Identify which cell holds the provided text, then report its (x, y) central coordinate. 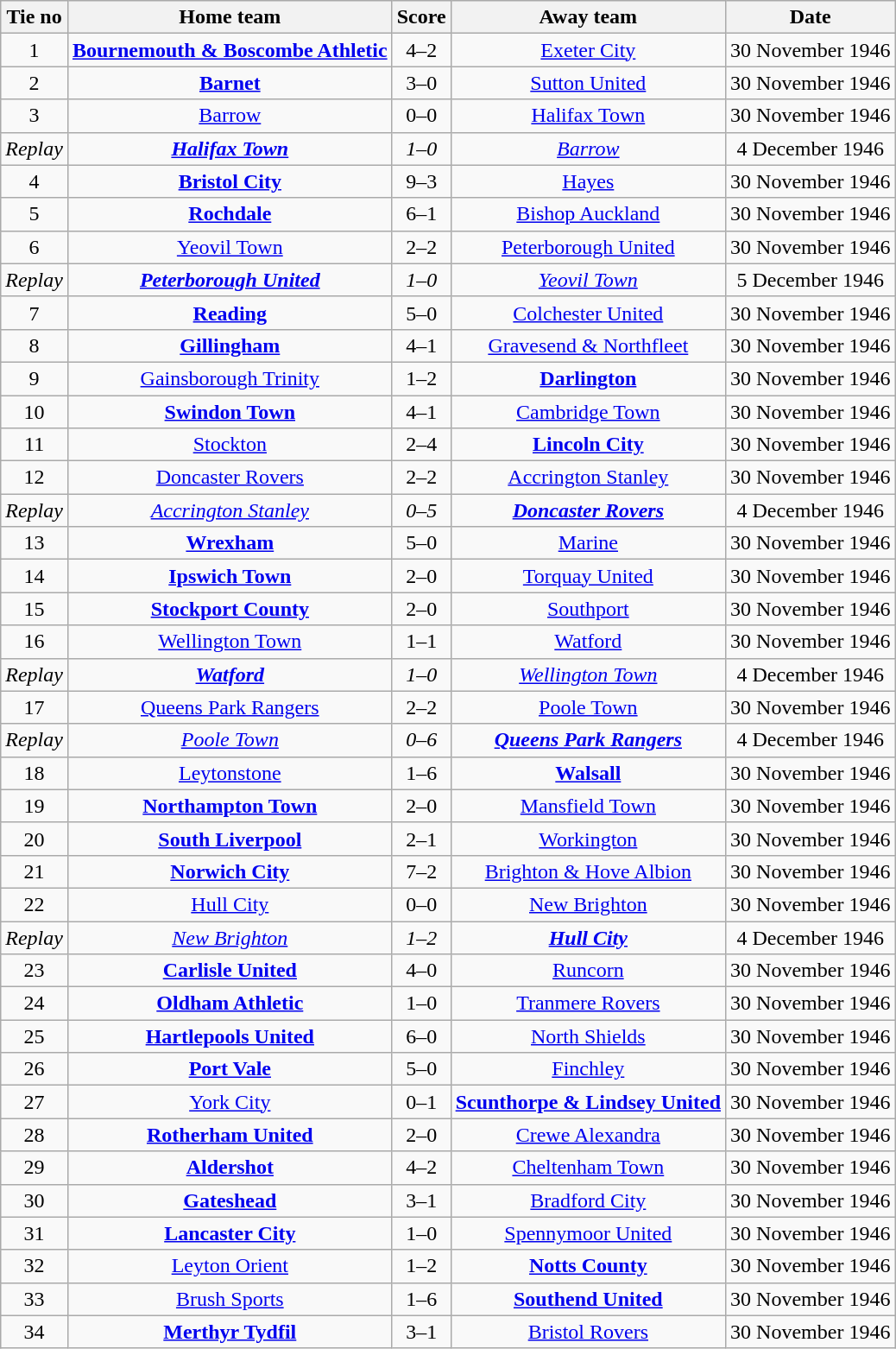
Brush Sports (230, 1299)
24 (35, 1004)
Oldham Athletic (230, 1004)
Mansfield Town (588, 806)
Port Vale (230, 1069)
5 (35, 214)
Hartlepools United (230, 1036)
16 (35, 642)
Tranmere Rovers (588, 1004)
22 (35, 904)
Bradford City (588, 1200)
1–1 (421, 642)
34 (35, 1332)
Colchester United (588, 313)
28 (35, 1135)
2–4 (421, 445)
Bristol City (230, 181)
Carlisle United (230, 971)
0–6 (421, 740)
25 (35, 1036)
7–2 (421, 871)
23 (35, 971)
South Liverpool (230, 839)
1 (35, 50)
Spennymoor United (588, 1233)
17 (35, 707)
Ipswich Town (230, 576)
Gateshead (230, 1200)
21 (35, 871)
Gillingham (230, 345)
Notts County (588, 1266)
Torquay United (588, 576)
Aldershot (230, 1168)
2–1 (421, 839)
Norwich City (230, 871)
Hayes (588, 181)
30 (35, 1200)
Date (811, 17)
North Shields (588, 1036)
33 (35, 1299)
Gravesend & Northfleet (588, 345)
32 (35, 1266)
Southend United (588, 1299)
Score (421, 17)
9–3 (421, 181)
Crewe Alexandra (588, 1135)
Scunthorpe & Lindsey United (588, 1102)
Cambridge Town (588, 412)
Cheltenham Town (588, 1168)
Runcorn (588, 971)
4 (35, 181)
3 (35, 116)
2 (35, 83)
0–5 (421, 510)
Leyton Orient (230, 1266)
6–1 (421, 214)
0–1 (421, 1102)
29 (35, 1168)
9 (35, 378)
Southport (588, 609)
13 (35, 543)
19 (35, 806)
Finchley (588, 1069)
31 (35, 1233)
11 (35, 445)
6–0 (421, 1036)
Merthyr Tydfil (230, 1332)
Marine (588, 543)
18 (35, 773)
3–0 (421, 83)
Swindon Town (230, 412)
Reading (230, 313)
20 (35, 839)
Away team (588, 17)
Leytonstone (230, 773)
4–0 (421, 971)
Bournemouth & Boscombe Athletic (230, 50)
Exeter City (588, 50)
Home team (230, 17)
6 (35, 247)
10 (35, 412)
Sutton United (588, 83)
12 (35, 478)
Walsall (588, 773)
Darlington (588, 378)
Stockton (230, 445)
26 (35, 1069)
Bishop Auckland (588, 214)
Rochdale (230, 214)
8 (35, 345)
York City (230, 1102)
27 (35, 1102)
Barnet (230, 83)
Northampton Town (230, 806)
Gainsborough Trinity (230, 378)
5 December 1946 (811, 280)
14 (35, 576)
Rotherham United (230, 1135)
Tie no (35, 17)
Stockport County (230, 609)
Wrexham (230, 543)
Bristol Rovers (588, 1332)
Lincoln City (588, 445)
Workington (588, 839)
Brighton & Hove Albion (588, 871)
7 (35, 313)
15 (35, 609)
Lancaster City (230, 1233)
